Find where the given text appears and provide that cell's center as [X, Y] coordinate. 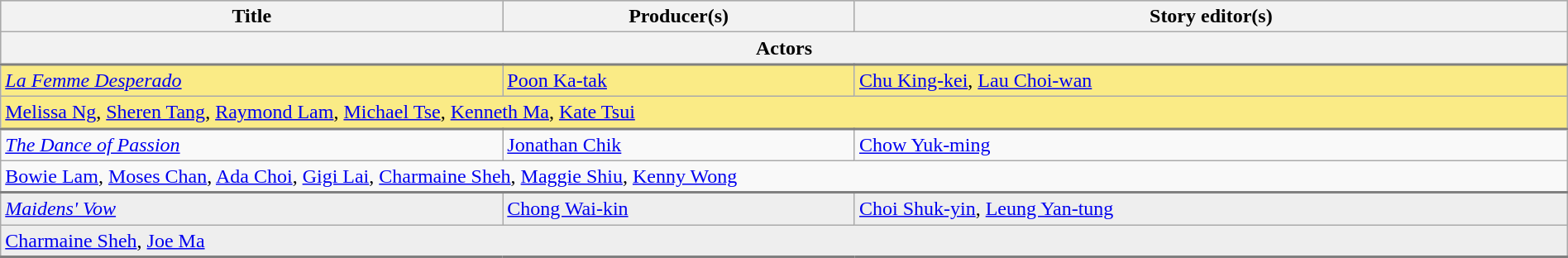
Actors [784, 48]
Choi Shuk-yin, Leung Yan-tung [1211, 208]
Title [251, 17]
La Femme Desperado [251, 81]
Bowie Lam, Moses Chan, Ada Choi, Gigi Lai, Charmaine Sheh, Maggie Shiu, Kenny Wong [784, 177]
Poon Ka-tak [679, 81]
Jonathan Chik [679, 144]
The Dance of Passion [251, 144]
Charmaine Sheh, Joe Ma [784, 241]
Story editor(s) [1211, 17]
Chong Wai-kin [679, 208]
Melissa Ng, Sheren Tang, Raymond Lam, Michael Tse, Kenneth Ma, Kate Tsui [784, 112]
Chu King-kei, Lau Choi-wan [1211, 81]
Producer(s) [679, 17]
Chow Yuk-ming [1211, 144]
Maidens' Vow [251, 208]
